From the cell containing the given text, extract its center point as [x, y] coordinate. 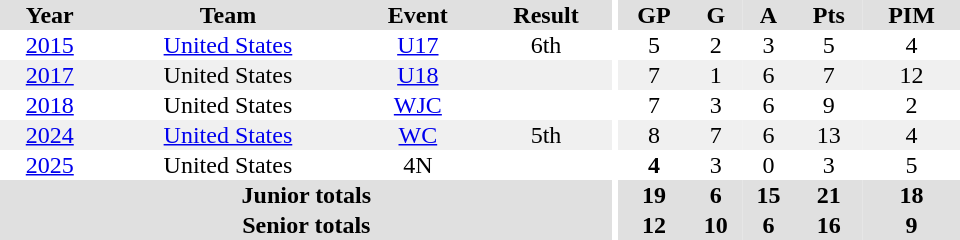
WJC [418, 105]
2015 [50, 45]
Pts [829, 15]
16 [829, 225]
2025 [50, 165]
8 [654, 135]
WC [418, 135]
15 [768, 195]
19 [654, 195]
Result [546, 15]
G [716, 15]
Event [418, 15]
Senior totals [306, 225]
2017 [50, 75]
21 [829, 195]
GP [654, 15]
A [768, 15]
5th [546, 135]
PIM [912, 15]
6th [546, 45]
Junior totals [306, 195]
2024 [50, 135]
18 [912, 195]
4N [418, 165]
U17 [418, 45]
10 [716, 225]
Year [50, 15]
2018 [50, 105]
U18 [418, 75]
13 [829, 135]
1 [716, 75]
Team [228, 15]
0 [768, 165]
